Search for the cell housing the specified text and yield its [x, y] center coordinate. 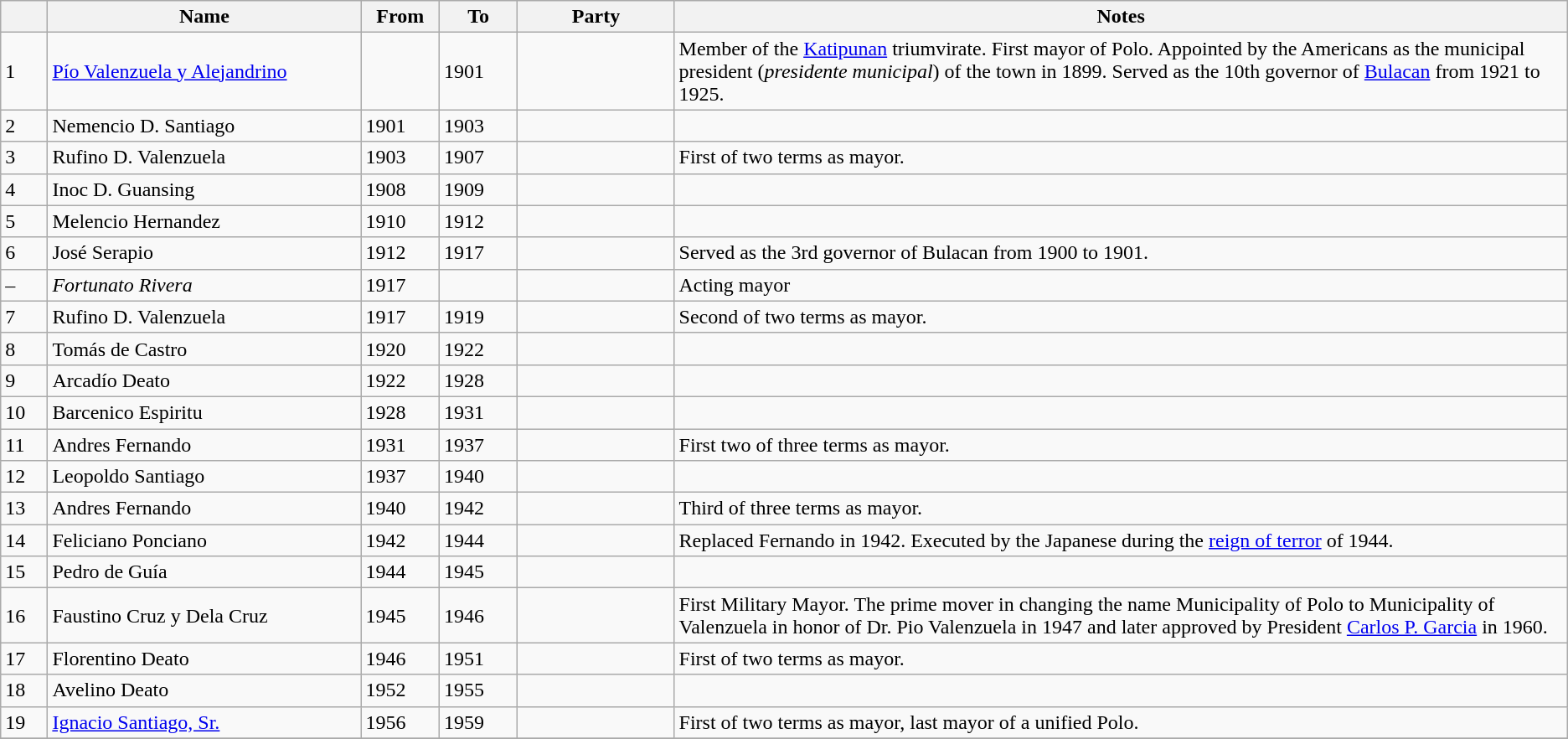
Barcenico Espiritu [204, 412]
Tomás de Castro [204, 349]
From [400, 17]
18 [24, 690]
Served as the 3rd governor of Bulacan from 1900 to 1901. [1121, 253]
Fortunato Rivera [204, 285]
6 [24, 253]
Arcadío Deato [204, 380]
17 [24, 659]
1907 [478, 158]
1908 [400, 189]
16 [24, 615]
1951 [478, 659]
1909 [478, 189]
First two of three terms as mayor. [1121, 445]
Faustino Cruz y Dela Cruz [204, 615]
Pedro de Guía [204, 572]
5 [24, 221]
1920 [400, 349]
Replaced Fernando in 1942. Executed by the Japanese during the reign of terror of 1944. [1121, 540]
Third of three terms as mayor. [1121, 509]
10 [24, 412]
1910 [400, 221]
Inoc D. Guansing [204, 189]
First of two terms as mayor, last mayor of a unified Polo. [1121, 722]
Nemencio D. Santiago [204, 126]
15 [24, 572]
12 [24, 477]
1919 [478, 317]
Florentino Deato [204, 659]
19 [24, 722]
1955 [478, 690]
2 [24, 126]
11 [24, 445]
Pío Valenzuela y Alejandrino [204, 71]
José Serapio [204, 253]
3 [24, 158]
Avelino Deato [204, 690]
7 [24, 317]
Melencio Hernandez [204, 221]
– [24, 285]
8 [24, 349]
1952 [400, 690]
4 [24, 189]
14 [24, 540]
13 [24, 509]
To [478, 17]
9 [24, 380]
Acting mayor [1121, 285]
Second of two terms as mayor. [1121, 317]
1959 [478, 722]
1 [24, 71]
Party [596, 17]
Leopoldo Santiago [204, 477]
1956 [400, 722]
Ignacio Santiago, Sr. [204, 722]
Notes [1121, 17]
Name [204, 17]
Feliciano Ponciano [204, 540]
